Return the [x, y] coordinate for the center point of the cell that contains the specified text.  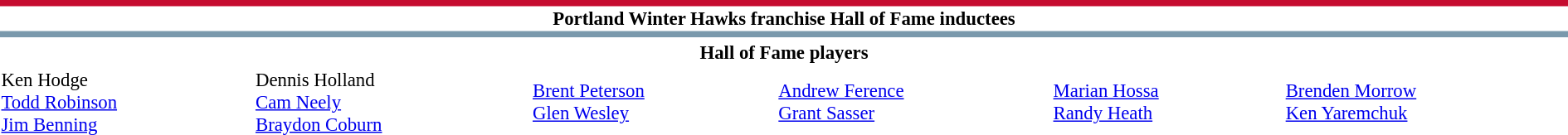
Portland Winter Hawks franchise Hall of Fame inductees [784, 18]
Hall of Fame players [784, 52]
